Return the [x, y] coordinate for the center point of the cell that contains the specified text.  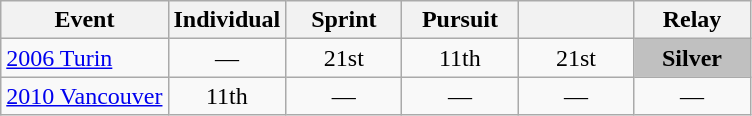
Silver [692, 58]
Relay [692, 20]
Sprint [344, 20]
2010 Vancouver [84, 96]
2006 Turin [84, 58]
Pursuit [460, 20]
Event [84, 20]
Individual [227, 20]
